Scan for the cell matching the given text and deliver its (x, y) coordinate at center. 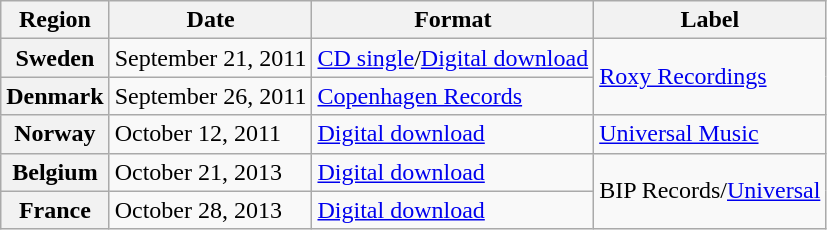
CD single/Digital download (453, 58)
September 26, 2011 (210, 96)
Region (55, 20)
October 28, 2013 (210, 210)
October 12, 2011 (210, 134)
Denmark (55, 96)
Date (210, 20)
BIP Records/Universal (710, 191)
Norway (55, 134)
Roxy Recordings (710, 77)
Label (710, 20)
September 21, 2011 (210, 58)
October 21, 2013 (210, 172)
Format (453, 20)
Belgium (55, 172)
Sweden (55, 58)
France (55, 210)
Copenhagen Records (453, 96)
Universal Music (710, 134)
